Determine the [x, y] coordinate at the center of the cell enclosing the given text.  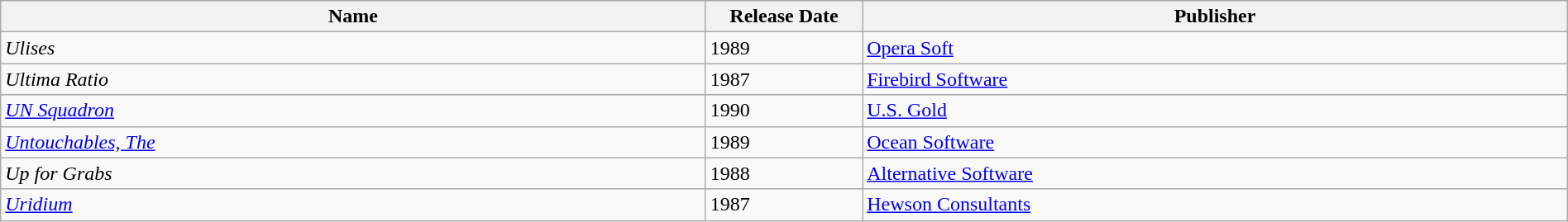
Untouchables, The [354, 142]
Release Date [784, 17]
1990 [784, 111]
Ocean Software [1216, 142]
Firebird Software [1216, 79]
U.S. Gold [1216, 111]
Publisher [1216, 17]
1988 [784, 173]
Name [354, 17]
Opera Soft [1216, 48]
Ulises [354, 48]
Up for Grabs [354, 173]
Hewson Consultants [1216, 205]
UN Squadron [354, 111]
Ultima Ratio [354, 79]
Uridium [354, 205]
Alternative Software [1216, 173]
